For the text-containing cell, return its midpoint in [x, y] coordinate format. 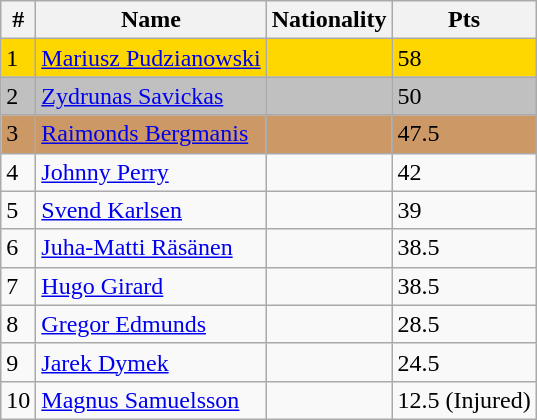
Pts [464, 20]
7 [18, 286]
28.5 [464, 324]
1 [18, 58]
Gregor Edmunds [151, 324]
42 [464, 172]
2 [18, 96]
Zydrunas Savickas [151, 96]
Magnus Samuelsson [151, 400]
Mariusz Pudzianowski [151, 58]
9 [18, 362]
8 [18, 324]
39 [464, 210]
12.5 (Injured) [464, 400]
Johnny Perry [151, 172]
4 [18, 172]
58 [464, 58]
5 [18, 210]
Name [151, 20]
Hugo Girard [151, 286]
10 [18, 400]
Svend Karlsen [151, 210]
50 [464, 96]
# [18, 20]
24.5 [464, 362]
Raimonds Bergmanis [151, 134]
6 [18, 248]
Nationality [329, 20]
47.5 [464, 134]
3 [18, 134]
Juha-Matti Räsänen [151, 248]
Jarek Dymek [151, 362]
